Output the [X, Y] coordinate of the center of the cell containing the given text.  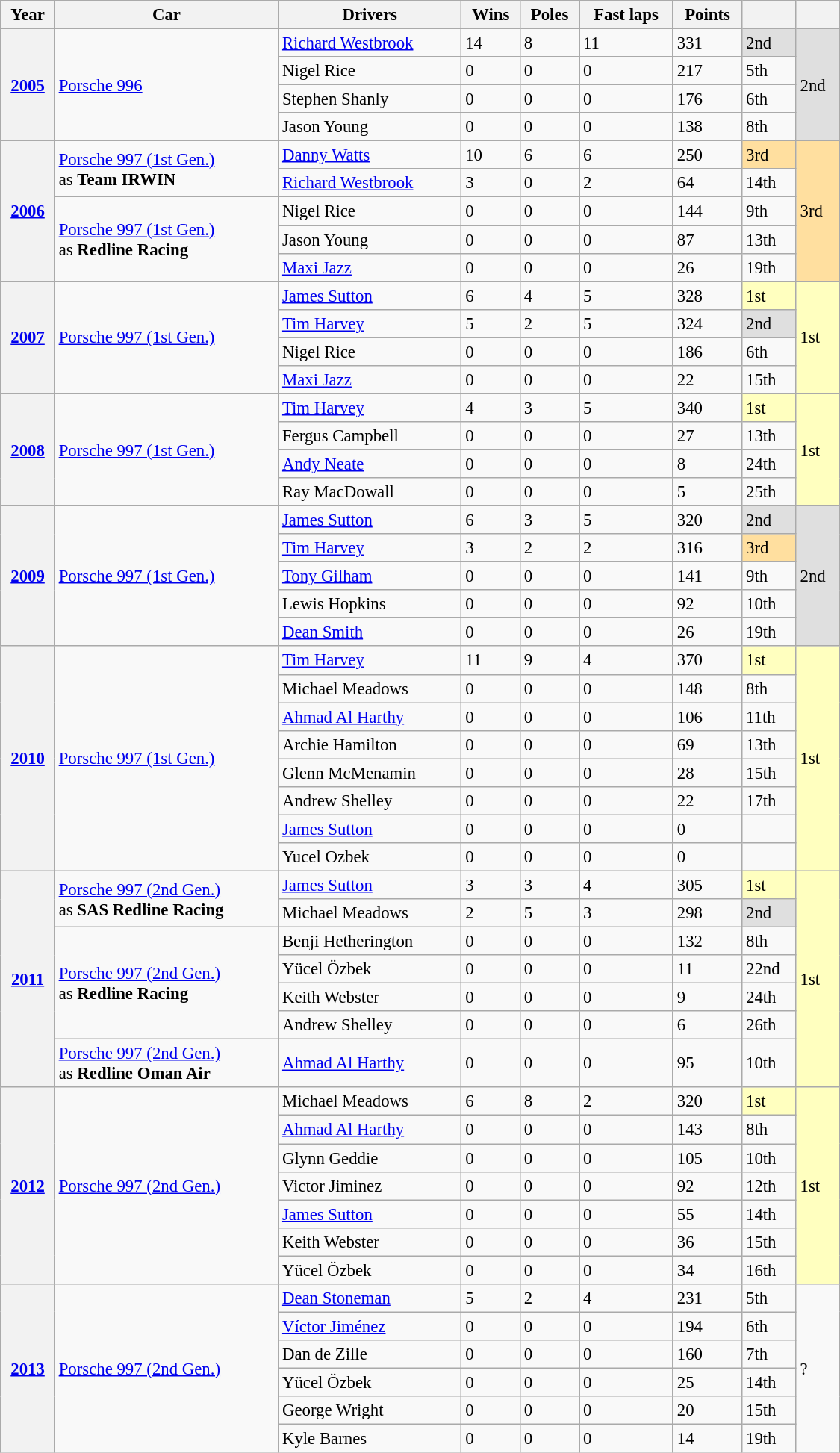
Dean Stoneman [370, 1298]
28 [707, 773]
105 [707, 1158]
64 [707, 183]
69 [707, 744]
Porsche 997 (2nd Gen.)as Redline Racing [166, 983]
Porsche 997 (1st Gen.)as Team IRWIN [166, 169]
Victor Jiminez [370, 1186]
328 [707, 296]
106 [707, 717]
27 [707, 436]
Porsche 996 [166, 85]
160 [707, 1354]
11th [769, 717]
Lewis Hopkins [370, 604]
Dan de Zille [370, 1354]
87 [707, 240]
2011 [28, 979]
Poles [550, 15]
16th [769, 1270]
34 [707, 1270]
Glynn Geddie [370, 1158]
316 [707, 548]
186 [707, 352]
217 [707, 71]
Archie Hamilton [370, 744]
Glenn McMenamin [370, 773]
25th [769, 492]
George Wright [370, 1410]
176 [707, 99]
2007 [28, 337]
Dean Smith [370, 632]
340 [707, 408]
138 [707, 127]
331 [707, 43]
Wins [491, 15]
20 [707, 1410]
194 [707, 1326]
Porsche 997 (2nd Gen.)as Redline Oman Air [166, 1063]
141 [707, 576]
250 [707, 155]
Fergus Campbell [370, 436]
2008 [28, 449]
Kyle Barnes [370, 1439]
2009 [28, 576]
26th [769, 1025]
370 [707, 661]
10 [491, 155]
2005 [28, 85]
2013 [28, 1369]
? [818, 1369]
144 [707, 211]
324 [707, 323]
143 [707, 1130]
Benji Hetherington [370, 942]
Car [166, 15]
231 [707, 1298]
Víctor Jiménez [370, 1326]
148 [707, 688]
298 [707, 913]
Drivers [370, 15]
305 [707, 885]
25 [707, 1382]
Andy Neate [370, 464]
Danny Watts [370, 155]
2012 [28, 1186]
Yucel Ozbek [370, 857]
Year [28, 15]
2010 [28, 759]
12th [769, 1186]
7th [769, 1354]
Porsche 997 (1st Gen.)as Redline Racing [166, 239]
95 [707, 1063]
22nd [769, 969]
36 [707, 1242]
2006 [28, 211]
Points [707, 15]
Porsche 997 (2nd Gen.)as SAS Redline Racing [166, 899]
Ray MacDowall [370, 492]
Fast laps [626, 15]
132 [707, 942]
Stephen Shanly [370, 99]
Tony Gilham [370, 576]
55 [707, 1214]
17th [769, 801]
